Locate the cell with the specified text and output its (x, y) center coordinate. 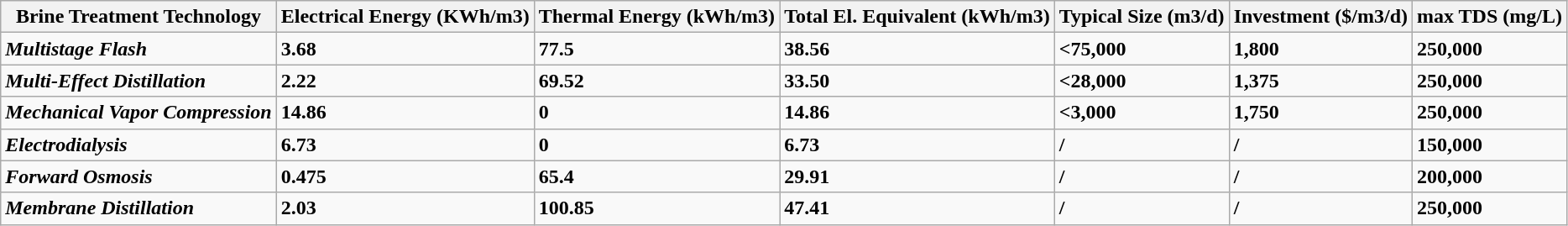
2.03 (405, 208)
<28,000 (1142, 81)
<75,000 (1142, 49)
max TDS (mg/L) (1490, 17)
0.475 (405, 176)
3.68 (405, 49)
33.50 (917, 81)
1,800 (1320, 49)
2.22 (405, 81)
Multistage Flash (139, 49)
1,375 (1320, 81)
Typical Size (m3/d) (1142, 17)
Brine Treatment Technology (139, 17)
Investment ($/m3/d) (1320, 17)
200,000 (1490, 176)
65.4 (656, 176)
150,000 (1490, 145)
Thermal Energy (kWh/m3) (656, 17)
38.56 (917, 49)
47.41 (917, 208)
77.5 (656, 49)
Electrodialysis (139, 145)
Multi-Effect Distillation (139, 81)
Mechanical Vapor Compression (139, 113)
1,750 (1320, 113)
Forward Osmosis (139, 176)
69.52 (656, 81)
100.85 (656, 208)
<3,000 (1142, 113)
Electrical Energy (KWh/m3) (405, 17)
29.91 (917, 176)
Total El. Equivalent (kWh/m3) (917, 17)
Membrane Distillation (139, 208)
